Search for the cell housing the specified text and yield its (X, Y) center coordinate. 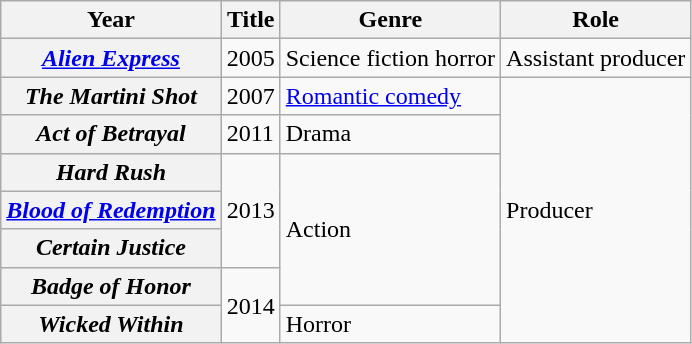
Drama (390, 134)
Producer (596, 210)
Blood of Redemption (111, 210)
Horror (390, 324)
Wicked Within (111, 324)
2005 (250, 58)
Genre (390, 20)
Science fiction horror (390, 58)
Certain Justice (111, 248)
2007 (250, 96)
Hard Rush (111, 172)
Badge of Honor (111, 286)
The Martini Shot (111, 96)
Act of Betrayal (111, 134)
Role (596, 20)
Title (250, 20)
Alien Express (111, 58)
Year (111, 20)
Action (390, 229)
2014 (250, 305)
2013 (250, 210)
2011 (250, 134)
Romantic comedy (390, 96)
Assistant producer (596, 58)
